Capture the cell that displays the provided text and extract its (x, y) central coordinate. 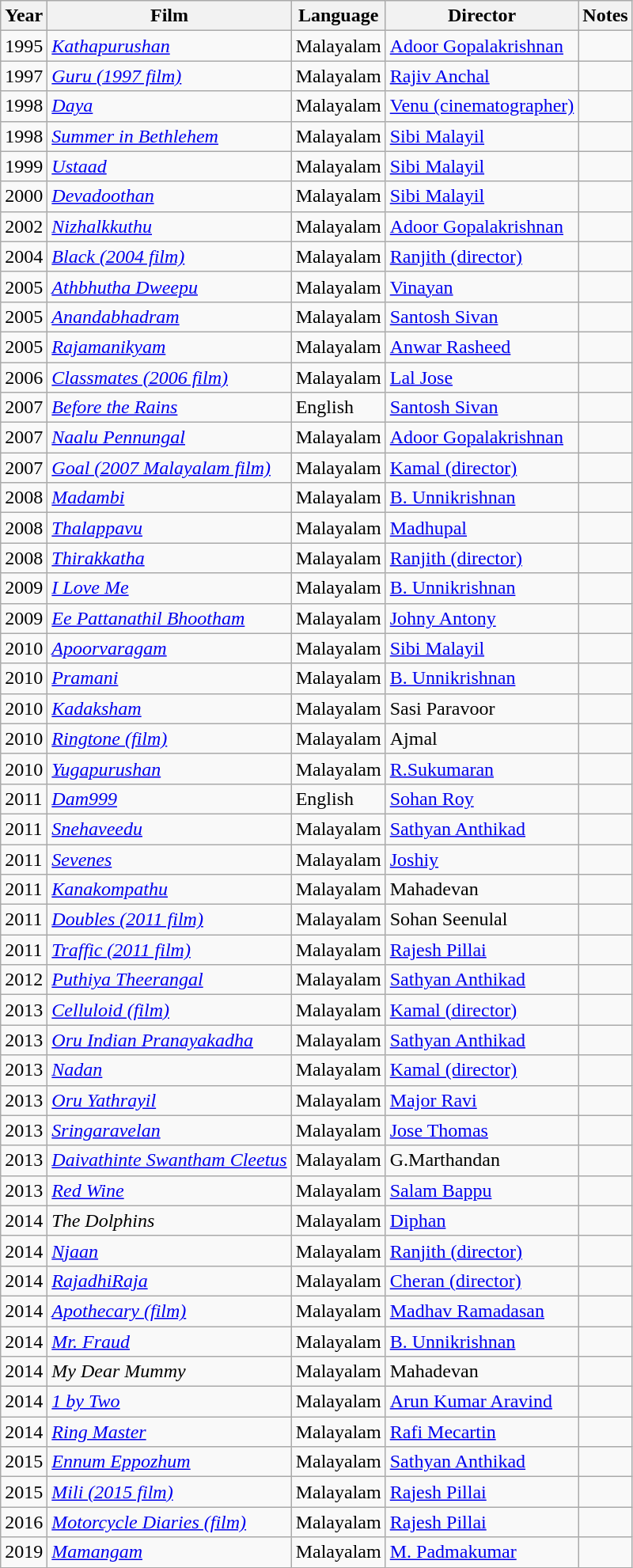
Thalappavu (169, 528)
Ring Master (169, 1432)
Anandabhadram (169, 317)
Diphan (482, 1221)
2006 (24, 378)
Puthiya Theerangal (169, 980)
R.Sukumaran (482, 769)
Vinayan (482, 287)
Major Ravi (482, 1100)
Film (169, 16)
Nadan (169, 1070)
M. Padmakumar (482, 1552)
Arun Kumar Aravind (482, 1402)
Mili (2015 film) (169, 1492)
Dam999 (169, 799)
Joshiy (482, 859)
Madhupal (482, 528)
Madambi (169, 498)
Kanakompathu (169, 890)
Njaan (169, 1251)
My Dear Mummy (169, 1372)
Classmates (2006 film) (169, 378)
Pramani (169, 678)
2016 (24, 1522)
Ee Pattanathil Bhootham (169, 618)
Thirakkatha (169, 558)
Venu (cinematographer) (482, 106)
Motorcycle Diaries (film) (169, 1522)
Rafi Mecartin (482, 1432)
Mr. Fraud (169, 1342)
Mamangam (169, 1552)
Rajiv Anchal (482, 76)
Sasi Paravoor (482, 708)
Rajamanikyam (169, 347)
Snehaveedu (169, 829)
Sohan Seenulal (482, 920)
Daya (169, 106)
Kathapurushan (169, 46)
Kadaksham (169, 708)
Before the Rains (169, 408)
Jose Thomas (482, 1130)
Language (339, 16)
Guru (1997 film) (169, 76)
Director (482, 16)
Oru Indian Pranayakadha (169, 1040)
Yugapurushan (169, 769)
Ringtone (film) (169, 738)
1999 (24, 166)
2019 (24, 1552)
1997 (24, 76)
2004 (24, 256)
Celluloid (film) (169, 1010)
Oru Yathrayil (169, 1100)
Athbhutha Dweepu (169, 287)
Year (24, 16)
2000 (24, 196)
Doubles (2011 film) (169, 920)
Notes (605, 16)
Ustaad (169, 166)
Devadoothan (169, 196)
Johny Antony (482, 618)
Madhav Ramadasan (482, 1311)
G.Marthandan (482, 1160)
Black (2004 film) (169, 256)
Anwar Rasheed (482, 347)
Apoorvaragam (169, 648)
Nizhalkkuthu (169, 226)
2012 (24, 980)
Ajmal (482, 738)
Ennum Eppozhum (169, 1462)
Daivathinte Swantham Cleetus (169, 1160)
2002 (24, 226)
Summer in Bethlehem (169, 136)
I Love Me (169, 588)
Sringaravelan (169, 1130)
Sevenes (169, 859)
Cheran (director) (482, 1281)
Salam Bappu (482, 1190)
Red Wine (169, 1190)
RajadhiRaja (169, 1281)
1995 (24, 46)
Lal Jose (482, 378)
Sohan Roy (482, 799)
Naalu Pennungal (169, 438)
The Dolphins (169, 1221)
Traffic (2011 film) (169, 950)
Goal (2007 Malayalam film) (169, 468)
Apothecary (film) (169, 1311)
1 by Two (169, 1402)
